Output the (x, y) coordinate of the center of the cell containing the given text.  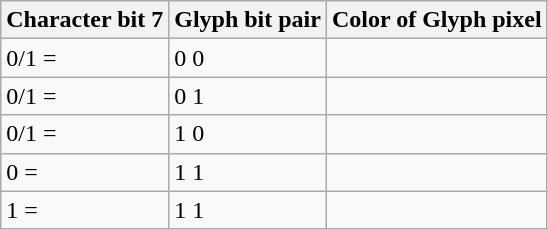
0 1 (248, 96)
1 = (85, 210)
1 0 (248, 134)
Glyph bit pair (248, 20)
Character bit 7 (85, 20)
Color of Glyph pixel (436, 20)
0 = (85, 172)
0 0 (248, 58)
